Provide the (x, y) coordinate of the cell's center where the given text is located.  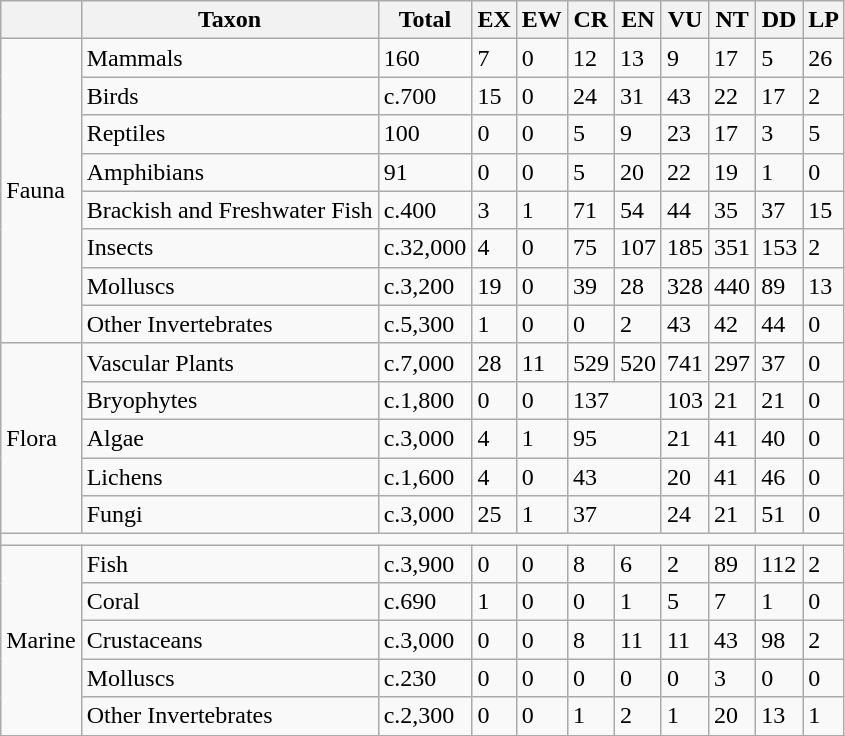
440 (732, 286)
12 (590, 58)
EW (542, 20)
Flora (41, 438)
DD (780, 20)
LP (824, 20)
35 (732, 210)
Fungi (230, 515)
Bryophytes (230, 400)
95 (614, 438)
Fauna (41, 191)
Total (425, 20)
25 (494, 515)
c.7,000 (425, 362)
98 (780, 640)
c.32,000 (425, 248)
c.5,300 (425, 324)
Algae (230, 438)
46 (780, 477)
NT (732, 20)
Brackish and Freshwater Fish (230, 210)
c.2,300 (425, 716)
c.1,600 (425, 477)
Insects (230, 248)
c.230 (425, 678)
153 (780, 248)
c.3,900 (425, 564)
40 (780, 438)
42 (732, 324)
75 (590, 248)
160 (425, 58)
Lichens (230, 477)
351 (732, 248)
VU (684, 20)
297 (732, 362)
Fish (230, 564)
c.400 (425, 210)
Mammals (230, 58)
26 (824, 58)
71 (590, 210)
EX (494, 20)
107 (638, 248)
51 (780, 515)
39 (590, 286)
Crustaceans (230, 640)
Coral (230, 602)
c.3,200 (425, 286)
6 (638, 564)
100 (425, 134)
EN (638, 20)
Reptiles (230, 134)
54 (638, 210)
Taxon (230, 20)
137 (614, 400)
c.690 (425, 602)
112 (780, 564)
529 (590, 362)
CR (590, 20)
Amphibians (230, 172)
c.700 (425, 96)
520 (638, 362)
23 (684, 134)
Vascular Plants (230, 362)
328 (684, 286)
185 (684, 248)
Marine (41, 640)
c.1,800 (425, 400)
31 (638, 96)
741 (684, 362)
91 (425, 172)
103 (684, 400)
Birds (230, 96)
